Return the [X, Y] coordinate for the center point of the cell that contains the specified text.  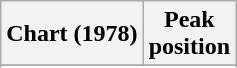
Chart (1978) [72, 34]
Peakposition [189, 34]
